From the cell containing the given text, extract its center point as [x, y] coordinate. 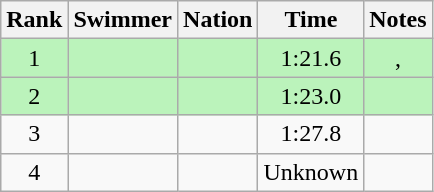
1:21.6 [311, 58]
Swimmer [123, 20]
4 [34, 172]
Time [311, 20]
3 [34, 134]
Nation [218, 20]
Rank [34, 20]
2 [34, 96]
1:23.0 [311, 96]
, [398, 58]
1 [34, 58]
Notes [398, 20]
Unknown [311, 172]
1:27.8 [311, 134]
